From the cell containing the given text, extract its center point as (X, Y) coordinate. 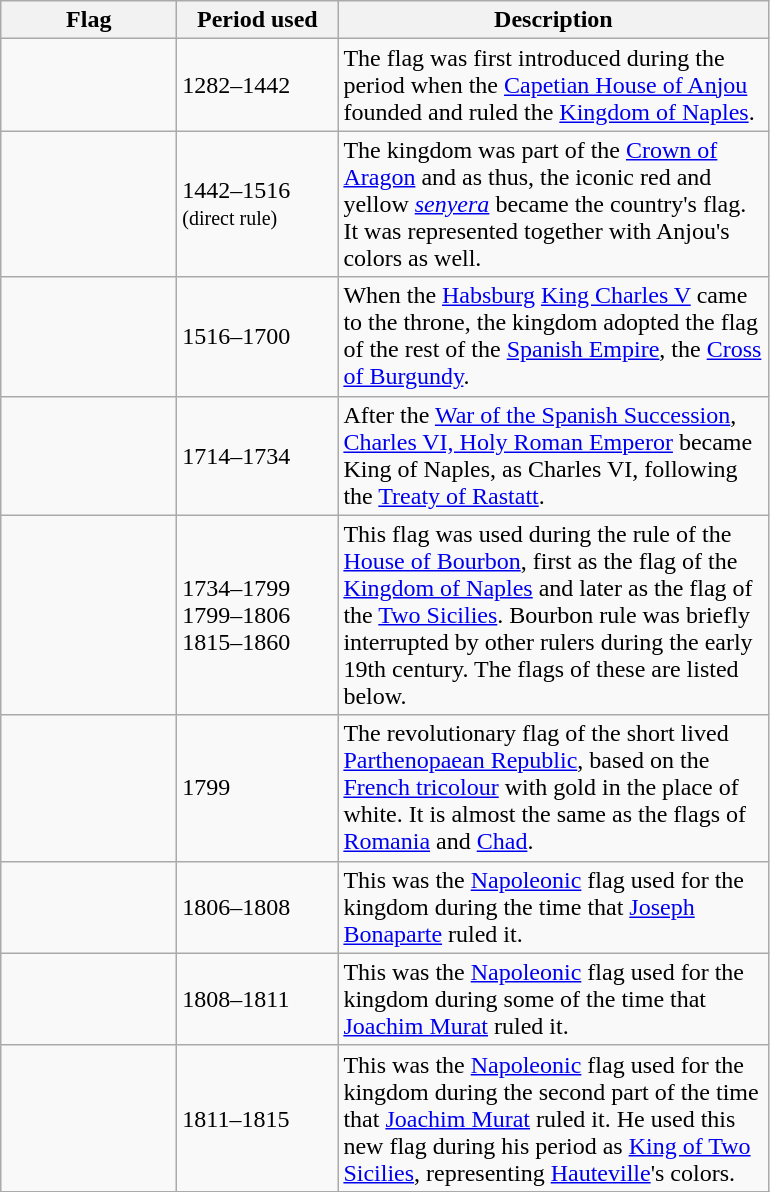
This was the Napoleonic flag used for the kingdom during the time that Joseph Bonaparte ruled it. (554, 907)
1714–1734 (258, 456)
Period used (258, 20)
1808–1811 (258, 999)
This was the Napoleonic flag used for the kingdom during some of the time that Joachim Murat ruled it. (554, 999)
1806–1808 (258, 907)
When the Habsburg King Charles V came to the throne, the kingdom adopted the flag of the rest of the Spanish Empire, the Cross of Burgundy. (554, 336)
1516–1700 (258, 336)
The flag was first introduced during the period when the Capetian House of Anjou founded and ruled the Kingdom of Naples. (554, 85)
1442–1516(direct rule) (258, 204)
Flag (89, 20)
After the War of the Spanish Succession, Charles VI, Holy Roman Emperor became King of Naples, as Charles VI, following the Treaty of Rastatt. (554, 456)
Description (554, 20)
1799 (258, 788)
1282–1442 (258, 85)
1734–17991799–18061815–1860 (258, 615)
1811–1815 (258, 1118)
